Output the [X, Y] coordinate of the center of the cell containing the given text.  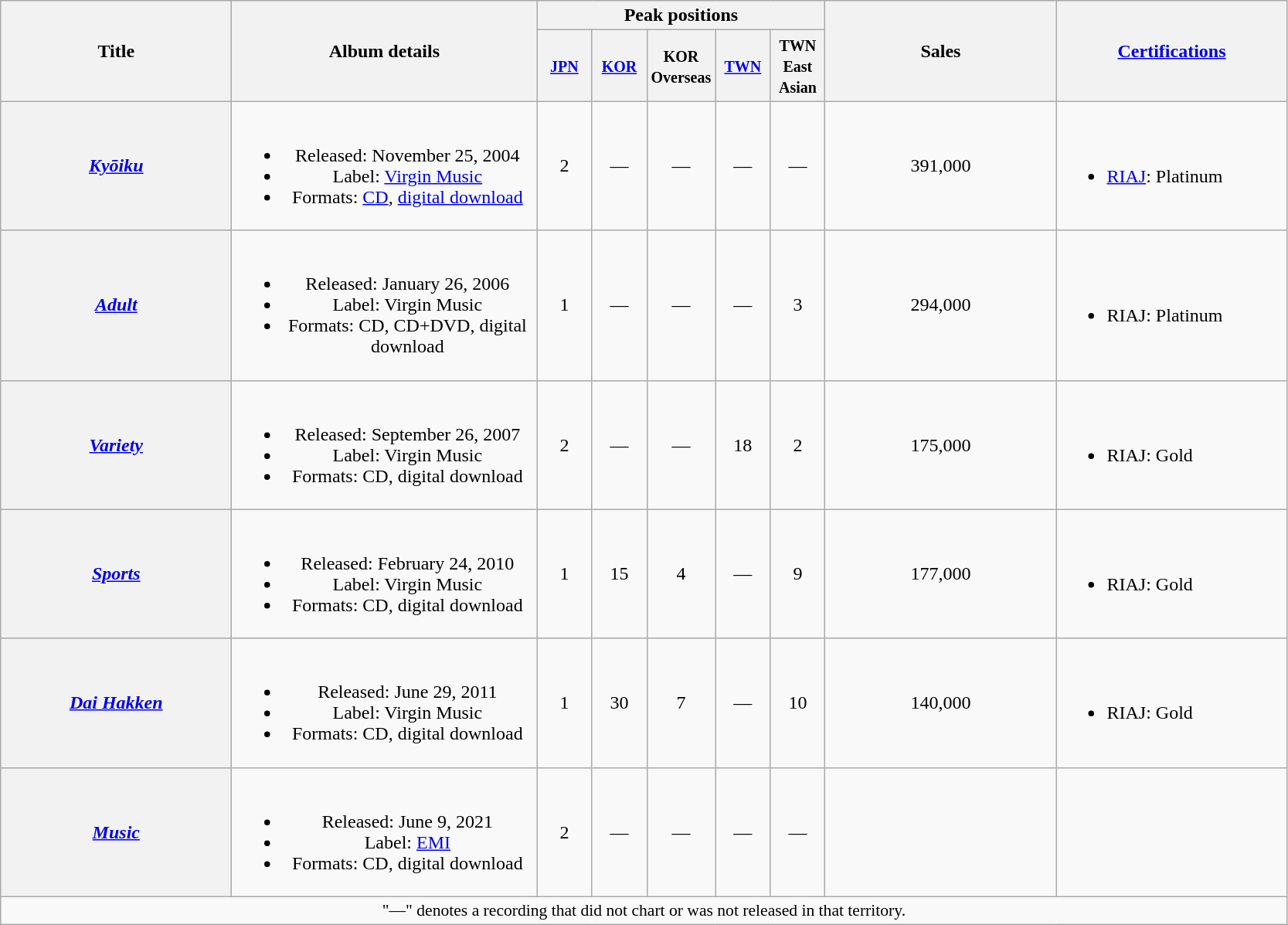
7 [681, 703]
Released: June 29, 2011Label: Virgin MusicFormats: CD, digital download [385, 703]
140,000 [941, 703]
Dai Hakken [116, 703]
"—" denotes a recording that did not chart or was not released in that territory. [644, 910]
9 [797, 573]
Released: January 26, 2006Label: Virgin MusicFormats: CD, CD+DVD, digital download [385, 305]
3 [797, 305]
18 [743, 445]
391,000 [941, 165]
Sports [116, 573]
Released: September 26, 2007Label: Virgin MusicFormats: CD, digital download [385, 445]
Kyōiku [116, 165]
Adult [116, 305]
Album details [385, 51]
Music [116, 831]
Sales [941, 51]
TWN East Asian [797, 66]
10 [797, 703]
KOROverseas [681, 66]
177,000 [941, 573]
TWN [743, 66]
Released: February 24, 2010Label: Virgin MusicFormats: CD, digital download [385, 573]
30 [620, 703]
Released: June 9, 2021Label: EMIFormats: CD, digital download [385, 831]
Variety [116, 445]
KOR [620, 66]
Peak positions [681, 15]
Released: November 25, 2004Label: Virgin MusicFormats: CD, digital download [385, 165]
Certifications [1171, 51]
4 [681, 573]
JPN [564, 66]
175,000 [941, 445]
15 [620, 573]
294,000 [941, 305]
Title [116, 51]
